Find where the given text appears and provide that cell's center as (X, Y) coordinate. 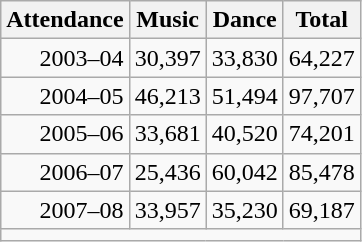
69,187 (322, 210)
97,707 (322, 96)
30,397 (168, 58)
64,227 (322, 58)
2005–06 (65, 134)
Dance (244, 20)
Music (168, 20)
60,042 (244, 172)
51,494 (244, 96)
40,520 (244, 134)
74,201 (322, 134)
46,213 (168, 96)
2006–07 (65, 172)
25,436 (168, 172)
Total (322, 20)
35,230 (244, 210)
2007–08 (65, 210)
2003–04 (65, 58)
85,478 (322, 172)
33,681 (168, 134)
33,957 (168, 210)
33,830 (244, 58)
Attendance (65, 20)
2004–05 (65, 96)
